Determine the (X, Y) coordinate at the center of the cell enclosing the given text.  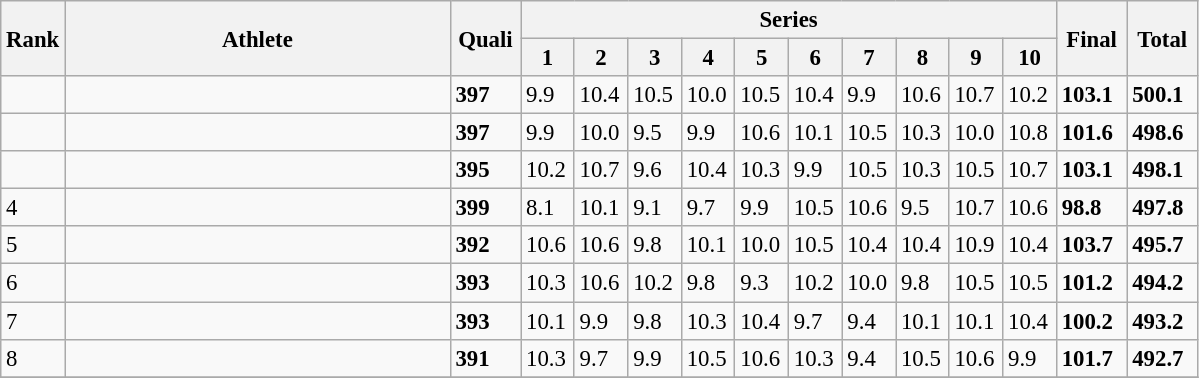
492.7 (1162, 358)
98.8 (1092, 208)
3 (655, 58)
1 (548, 58)
Total (1162, 38)
500.1 (1162, 95)
2 (601, 58)
101.6 (1092, 133)
9.6 (655, 170)
Final (1092, 38)
8.1 (548, 208)
9 (976, 58)
497.8 (1162, 208)
10 (1030, 58)
392 (486, 245)
399 (486, 208)
10.9 (976, 245)
Series (789, 20)
498.1 (1162, 170)
493.2 (1162, 321)
101.2 (1092, 283)
494.2 (1162, 283)
Quali (486, 38)
9.3 (762, 283)
495.7 (1162, 245)
498.6 (1162, 133)
Athlete (258, 38)
9.1 (655, 208)
103.7 (1092, 245)
100.2 (1092, 321)
391 (486, 358)
Rank (33, 38)
395 (486, 170)
10.8 (1030, 133)
101.7 (1092, 358)
